Return [X, Y] of the center of cell containing provided text 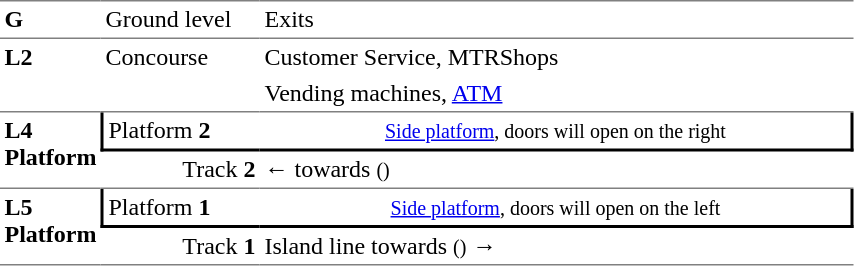
L2 [50, 76]
Track 1 [180, 247]
Side platform, doors will open on the right [557, 132]
L4Platform [50, 150]
← towards () [557, 171]
Exits [557, 20]
Island line towards () → [557, 247]
Platform 2 [180, 132]
Vending machines, ATM [557, 94]
Customer Service, MTRShops [557, 57]
L5Platform [50, 227]
Side platform, doors will open on the left [557, 208]
Ground level [180, 20]
G [50, 20]
Track 2 [180, 171]
Platform 1 [180, 208]
Concourse [180, 76]
